Return the (X, Y) coordinate for the center point of the cell that contains the specified text.  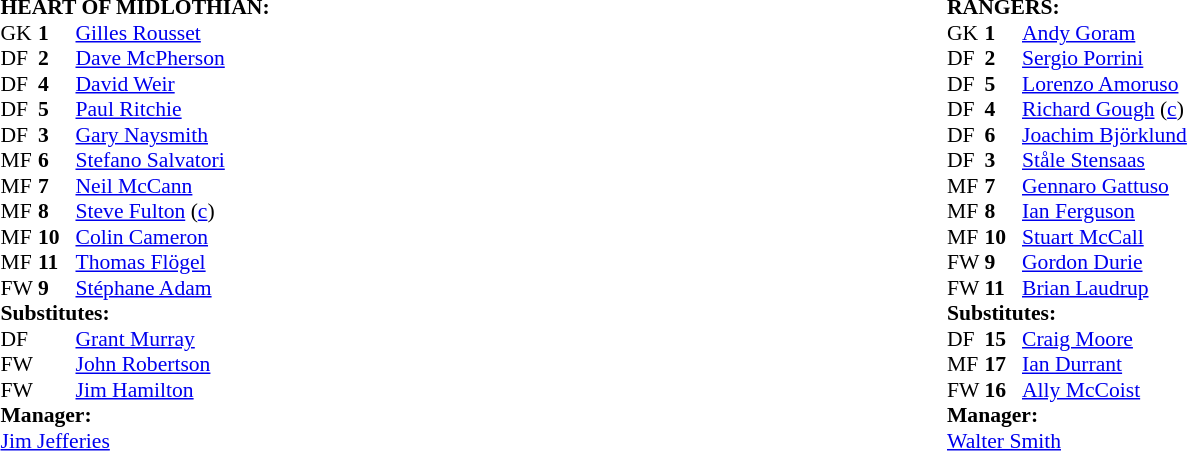
Dave McPherson (173, 59)
Stéphane Adam (173, 288)
Brian Laudrup (1104, 288)
Gordon Durie (1104, 263)
Joachim Björklund (1104, 135)
Stuart McCall (1104, 237)
David Weir (173, 84)
16 (1003, 390)
Craig Moore (1104, 339)
Lorenzo Amoruso (1104, 84)
Ståle Stensaas (1104, 161)
Steve Fulton (c) (173, 211)
Ian Ferguson (1104, 211)
15 (1003, 339)
Ally McCoist (1104, 390)
Gilles Rousset (173, 33)
Thomas Flögel (173, 263)
John Robertson (173, 365)
Colin Cameron (173, 237)
Sergio Porrini (1104, 59)
Grant Murray (173, 339)
Gary Naysmith (173, 135)
Neil McCann (173, 186)
Stefano Salvatori (173, 161)
Gennaro Gattuso (1104, 186)
Jim Hamilton (173, 390)
Ian Durrant (1104, 365)
Paul Ritchie (173, 109)
17 (1003, 365)
Richard Gough (c) (1104, 109)
Andy Goram (1104, 33)
